From the cell containing the given text, extract its center point as [X, Y] coordinate. 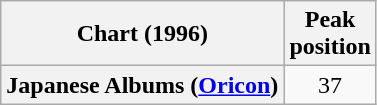
Peakposition [330, 34]
Japanese Albums (Oricon) [142, 85]
37 [330, 85]
Chart (1996) [142, 34]
